Return the [X, Y] coordinate for the center point of the cell that contains the specified text.  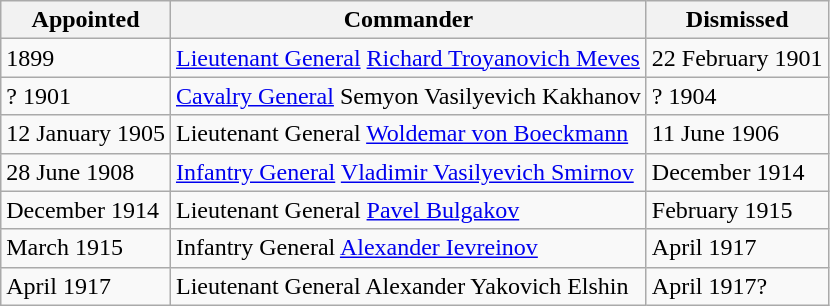
? 1901 [86, 96]
22 February 1901 [737, 58]
Appointed [86, 20]
12 January 1905 [86, 134]
February 1915 [737, 210]
Lieutenant General Pavel Bulgakov [408, 210]
Dismissed [737, 20]
Lieutenant General Alexander Yakovich Elshin [408, 286]
Lieutenant General Richard Troyanovich Meves [408, 58]
1899 [86, 58]
Infantry General Vladimir Vasilyevich Smirnov [408, 172]
Lieutenant General Woldemar von Boeckmann [408, 134]
April 1917? [737, 286]
Commander [408, 20]
? 1904 [737, 96]
28 June 1908 [86, 172]
11 June 1906 [737, 134]
Cavalry General Semyon Vasilyevich Kakhanov [408, 96]
Infantry General Alexander Ievreinov [408, 248]
March 1915 [86, 248]
